Extract the (x, y) coordinate from the center of the cell holding the provided text.  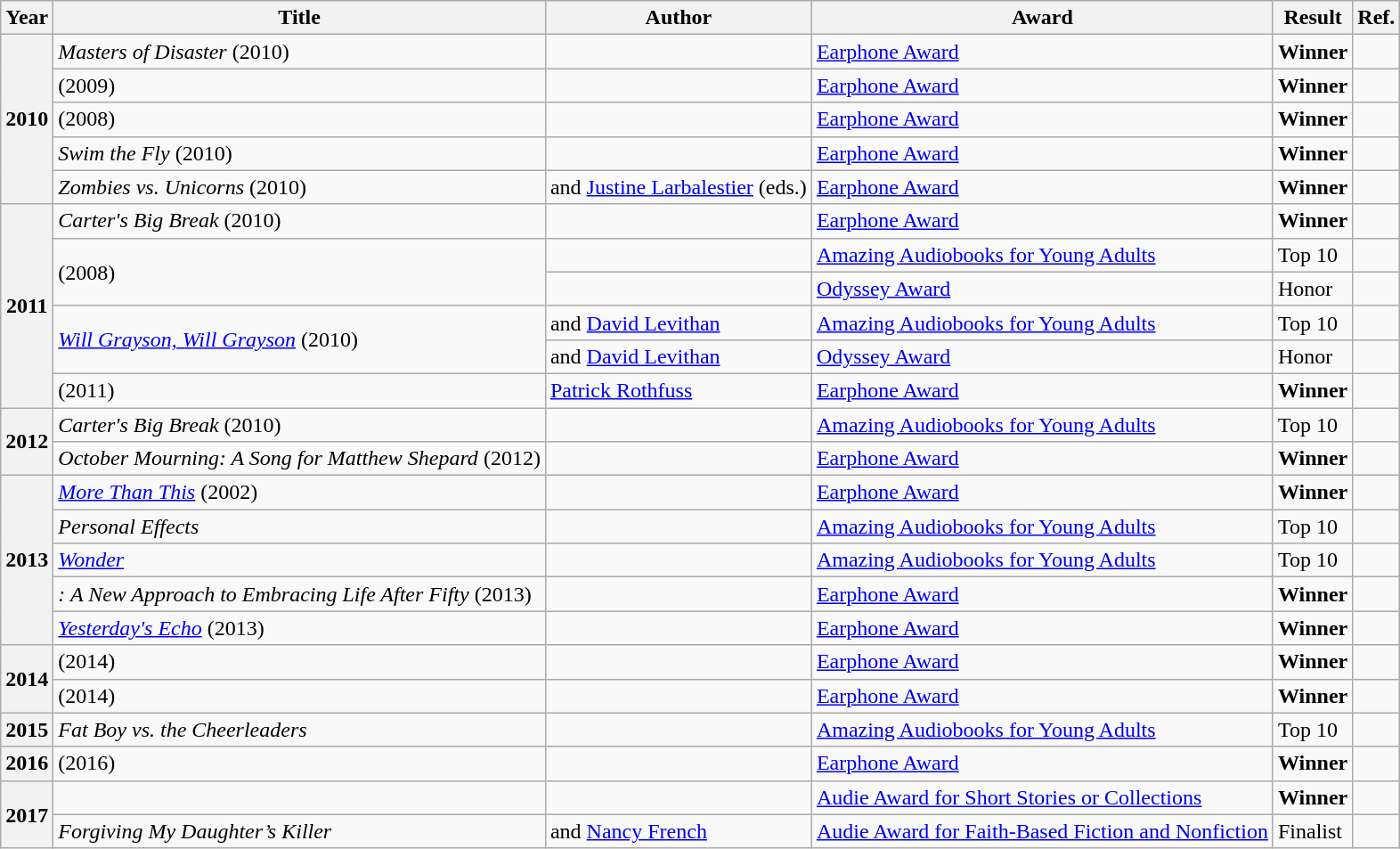
More Than This (2002) (299, 493)
2015 (27, 730)
Year (27, 18)
Wonder (299, 560)
Zombies vs. Unicorns (2010) (299, 187)
2016 (27, 763)
and Nancy French (679, 831)
Result (1313, 18)
2011 (27, 306)
Award (1042, 18)
2014 (27, 679)
2010 (27, 119)
Audie Award for Faith-Based Fiction and Nonfiction (1042, 831)
Will Grayson, Will Grayson (2010) (299, 339)
Fat Boy vs. the Cheerleaders (299, 730)
2013 (27, 560)
(2009) (299, 86)
2012 (27, 442)
Author (679, 18)
: A New Approach to Embracing Life After Fifty (2013) (299, 594)
(2016) (299, 763)
Masters of Disaster (2010) (299, 52)
2017 (27, 814)
Title (299, 18)
Yesterday's Echo (2013) (299, 628)
October Mourning: A Song for Matthew Shepard (2012) (299, 459)
Patrick Rothfuss (679, 390)
Finalist (1313, 831)
(2011) (299, 390)
Personal Effects (299, 527)
Swim the Fly (2010) (299, 153)
and Justine Larbalestier (eds.) (679, 187)
Audie Award for Short Stories or Collections (1042, 797)
Forgiving My Daughter’s Killer (299, 831)
Ref. (1377, 18)
